Search for the cell housing the specified text and yield its (X, Y) center coordinate. 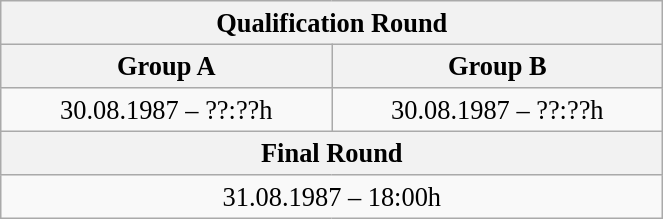
31.08.1987 – 18:00h (332, 197)
Group A (166, 66)
Final Round (332, 153)
Qualification Round (332, 22)
Group B (498, 66)
